From the cell containing the given text, extract its center point as (x, y) coordinate. 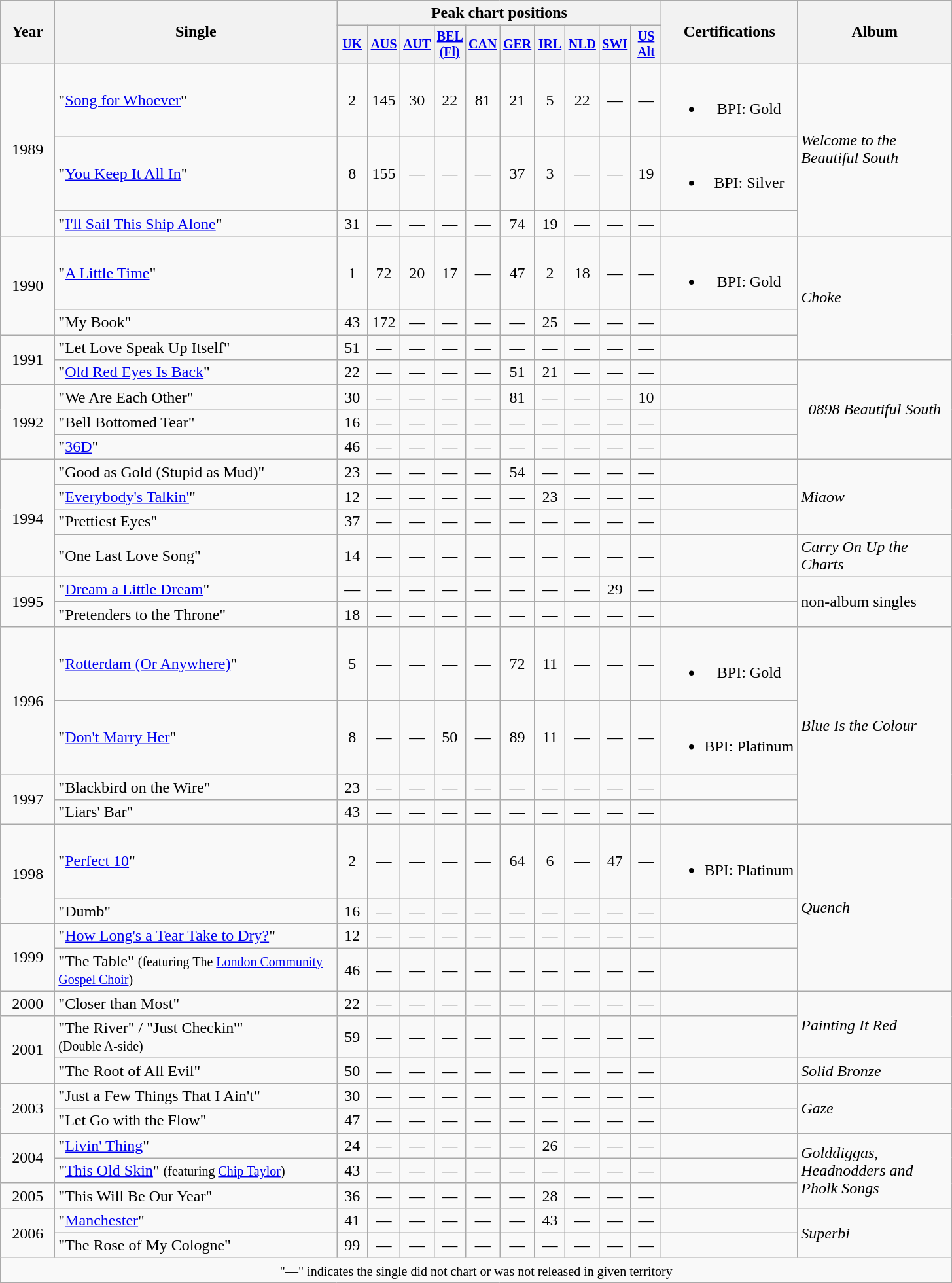
20 (417, 272)
1992 (27, 422)
US Alt (646, 45)
1 (352, 272)
"Just a Few Things That I Ain't" (196, 1096)
"Dream a Little Dream" (196, 589)
1996 (27, 700)
Solid Bronze (875, 1071)
"Let Go with the Flow" (196, 1121)
AUS (383, 45)
Choke (875, 297)
3 (550, 174)
0898 Beautiful South (875, 410)
145 (383, 99)
24 (352, 1146)
UK (352, 45)
25 (550, 323)
GER (517, 45)
"Song for Whoever" (196, 99)
41 (352, 1220)
"The Root of All Evil" (196, 1071)
36 (352, 1195)
1995 (27, 602)
1990 (27, 285)
"Don't Marry Her" (196, 737)
Golddiggas, Headnodders and Pholk Songs (875, 1170)
2001 (27, 1050)
"Liars' Bar" (196, 812)
"We Are Each Other" (196, 397)
"A Little Time" (196, 272)
"Old Red Eyes Is Back" (196, 372)
"Prettiest Eyes" (196, 522)
Single (196, 32)
Certifications (730, 32)
Superbi (875, 1233)
"This Old Skin" (featuring Chip Taylor) (196, 1170)
Gaze (875, 1108)
Peak chart positions (499, 13)
BEL (Fl) (450, 45)
10 (646, 397)
59 (352, 1037)
89 (517, 737)
Miaow (875, 497)
6 (550, 861)
Painting It Red (875, 1025)
"This Will Be Our Year" (196, 1195)
172 (383, 323)
"Pretenders to the Throne" (196, 614)
1994 (27, 518)
26 (550, 1146)
"The River" / "Just Checkin'" (Double A-side) (196, 1037)
1997 (27, 799)
"The Rose of My Cologne" (196, 1245)
"Perfect 10" (196, 861)
"One Last Love Song" (196, 555)
"Let Love Speak Up Itself" (196, 348)
Quench (875, 908)
"Good as Gold (Stupid as Mud)" (196, 472)
17 (450, 272)
BPI: Silver (730, 174)
"The Table" (featuring The London Community Gospel Choir) (196, 970)
2005 (27, 1195)
74 (517, 223)
"—" indicates the single did not chart or was not released in given territory (476, 1270)
"Dumb" (196, 911)
14 (352, 555)
31 (352, 223)
Welcome to the Beautiful South (875, 149)
"Everybody's Talkin'" (196, 497)
"How Long's a Tear Take to Dry?" (196, 936)
1998 (27, 875)
54 (517, 472)
"Rotterdam (Or Anywhere)" (196, 664)
Blue Is the Colour (875, 725)
NLD (582, 45)
1989 (27, 149)
99 (352, 1245)
2006 (27, 1233)
"Manchester" (196, 1220)
Year (27, 32)
29 (615, 589)
2000 (27, 1003)
IRL (550, 45)
28 (550, 1195)
"36D" (196, 447)
"Livin' Thing" (196, 1146)
2004 (27, 1158)
Carry On Up the Charts (875, 555)
non-album singles (875, 602)
2003 (27, 1108)
1999 (27, 957)
"Bell Bottomed Tear" (196, 422)
Album (875, 32)
"My Book" (196, 323)
"I'll Sail This Ship Alone" (196, 223)
1991 (27, 360)
"Closer than Most" (196, 1003)
SWI (615, 45)
64 (517, 861)
AUT (417, 45)
"You Keep It All In" (196, 174)
CAN (483, 45)
155 (383, 174)
"Blackbird on the Wire" (196, 787)
